Provide the (x, y) coordinate of the cell's center where the given text is located.  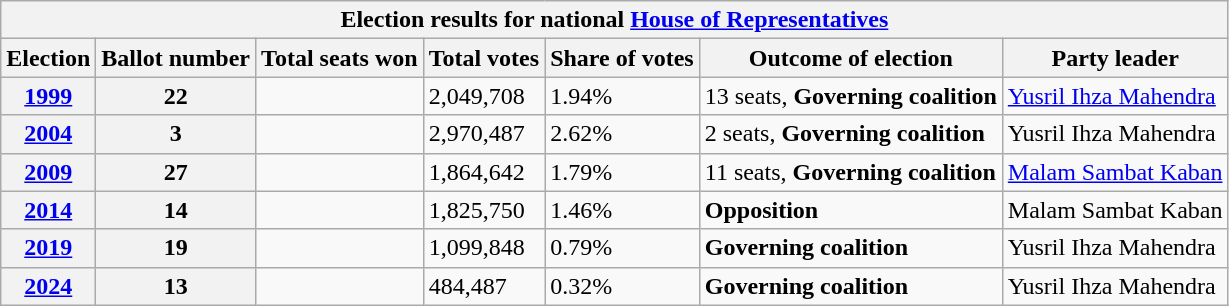
19 (176, 248)
2.62% (622, 134)
14 (176, 210)
1.46% (622, 210)
1.79% (622, 172)
2014 (48, 210)
2024 (48, 286)
0.79% (622, 248)
13 (176, 286)
Share of votes (622, 58)
27 (176, 172)
Total seats won (340, 58)
1999 (48, 96)
11 seats, Governing coalition (850, 172)
Party leader (1115, 58)
Election (48, 58)
Outcome of election (850, 58)
1.94% (622, 96)
2019 (48, 248)
0.32% (622, 286)
1,099,848 (484, 248)
22 (176, 96)
2 seats, Governing coalition (850, 134)
13 seats, Governing coalition (850, 96)
3 (176, 134)
Ballot number (176, 58)
484,487 (484, 286)
Total votes (484, 58)
2004 (48, 134)
Election results for national House of Representatives (614, 20)
2009 (48, 172)
1,864,642 (484, 172)
1,825,750 (484, 210)
2,049,708 (484, 96)
Opposition (850, 210)
2,970,487 (484, 134)
